Find where the given text appears and provide that cell's center as (X, Y) coordinate. 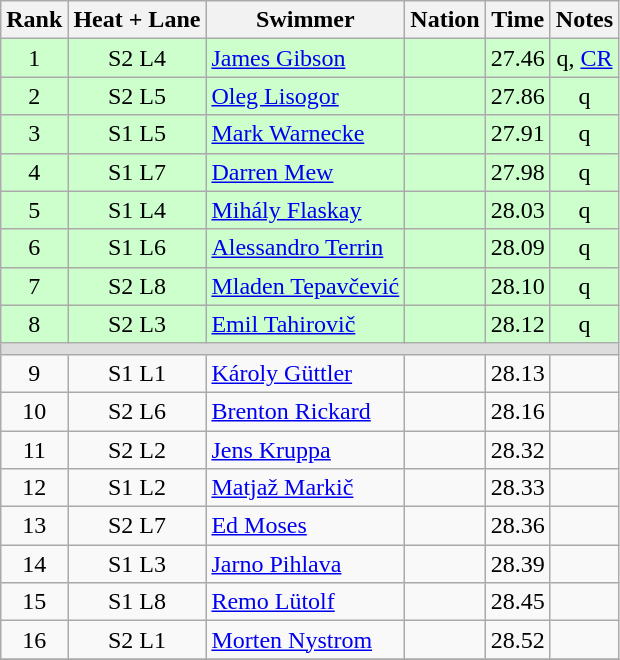
S2 L5 (137, 96)
Remo Lütolf (306, 602)
S2 L6 (137, 411)
Morten Nystrom (306, 640)
S2 L7 (137, 526)
28.13 (518, 373)
14 (34, 564)
S1 L6 (137, 248)
S2 L2 (137, 449)
27.91 (518, 134)
12 (34, 488)
6 (34, 248)
Brenton Rickard (306, 411)
2 (34, 96)
4 (34, 172)
Notes (584, 20)
Jarno Pihlava (306, 564)
Károly Güttler (306, 373)
Heat + Lane (137, 20)
13 (34, 526)
S1 L3 (137, 564)
Alessandro Terrin (306, 248)
28.03 (518, 210)
28.33 (518, 488)
S1 L7 (137, 172)
28.52 (518, 640)
Jens Kruppa (306, 449)
Matjaž Markič (306, 488)
S1 L1 (137, 373)
1 (34, 58)
S2 L3 (137, 324)
S2 L4 (137, 58)
S2 L1 (137, 640)
Rank (34, 20)
7 (34, 286)
Mladen Tepavčević (306, 286)
S1 L5 (137, 134)
Mihály Flaskay (306, 210)
Emil Tahirovič (306, 324)
28.32 (518, 449)
28.39 (518, 564)
S1 L2 (137, 488)
S1 L8 (137, 602)
q, CR (584, 58)
Ed Moses (306, 526)
Mark Warnecke (306, 134)
28.09 (518, 248)
S2 L8 (137, 286)
15 (34, 602)
3 (34, 134)
S1 L4 (137, 210)
James Gibson (306, 58)
28.12 (518, 324)
11 (34, 449)
Nation (445, 20)
Time (518, 20)
16 (34, 640)
5 (34, 210)
27.46 (518, 58)
28.10 (518, 286)
8 (34, 324)
28.45 (518, 602)
27.86 (518, 96)
28.16 (518, 411)
Darren Mew (306, 172)
10 (34, 411)
27.98 (518, 172)
28.36 (518, 526)
Oleg Lisogor (306, 96)
Swimmer (306, 20)
9 (34, 373)
